Capture the cell that displays the provided text and extract its [x, y] central coordinate. 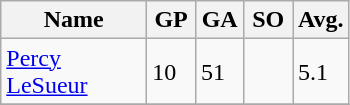
Avg. [320, 20]
GP [172, 20]
5.1 [320, 72]
SO [268, 20]
GA [220, 20]
10 [172, 72]
Percy LeSueur [74, 72]
51 [220, 72]
Name [74, 20]
